For the text-containing cell, return its midpoint in [x, y] coordinate format. 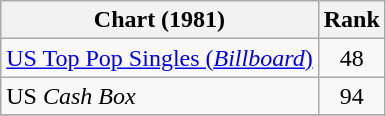
Rank [352, 20]
Chart (1981) [160, 20]
48 [352, 58]
94 [352, 96]
US Cash Box [160, 96]
US Top Pop Singles (Billboard) [160, 58]
